Output the [x, y] coordinate of the center of the cell containing the given text.  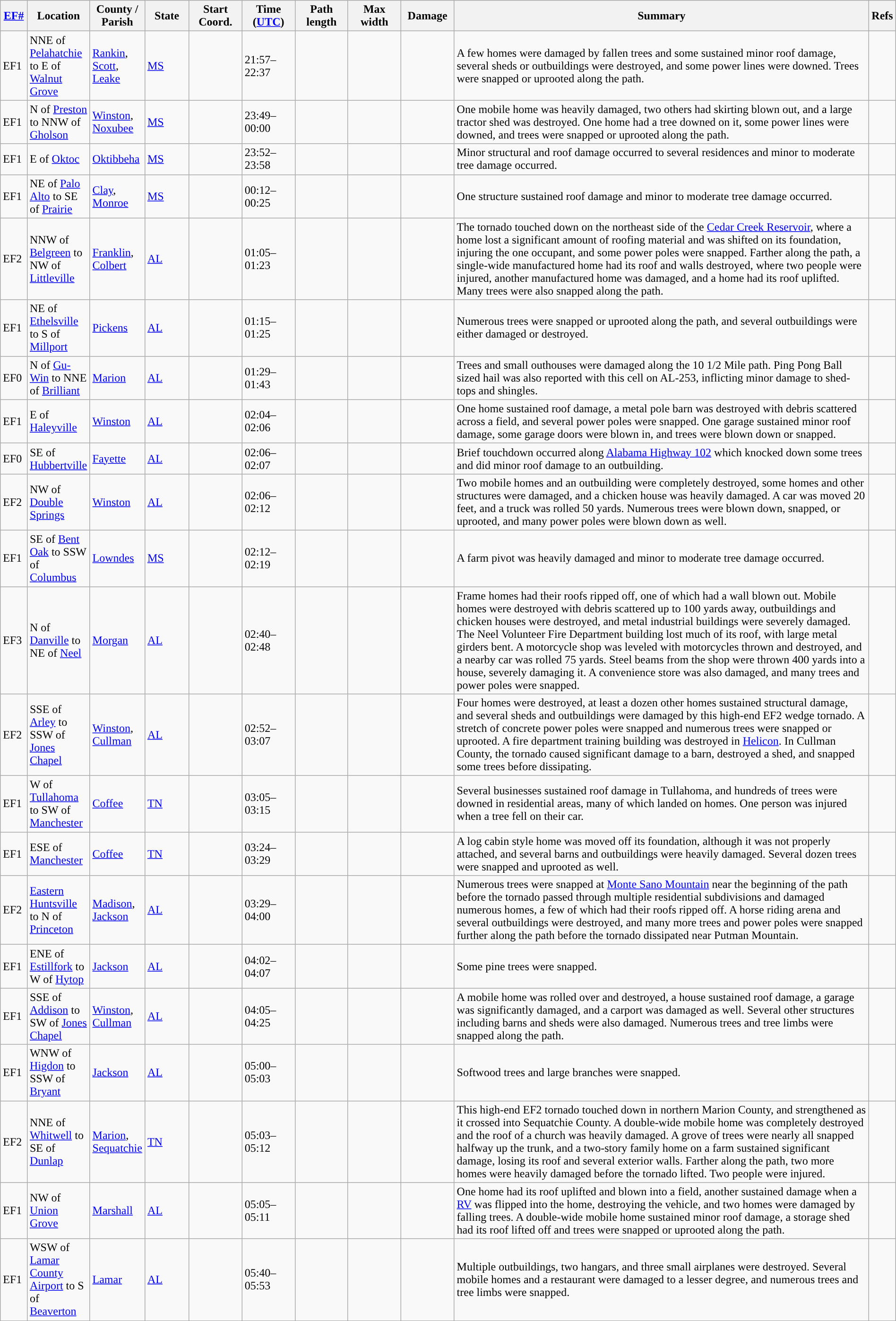
N of Gu-Win to NNE of Brilliant [59, 378]
Location [59, 16]
W of Tullahoma to SW of Manchester [59, 804]
02:40–02:48 [268, 640]
SSE of Addison to SW of Jones Chapel [59, 1017]
03:05–03:15 [268, 804]
Brief touchdown occurred along Alabama Highway 102 which knocked down some trees and did minor roof damage to an outbuilding. [662, 459]
NW of Union Grove [59, 1210]
Rankin, Scott, Leake [117, 66]
Marshall [117, 1210]
NNE of Pelahatchie to E of Walnut Grove [59, 66]
Marion [117, 378]
Path length [321, 16]
02:52–03:07 [268, 735]
04:05–04:25 [268, 1017]
A farm pivot was heavily damaged and minor to moderate tree damage occurred. [662, 558]
Softwood trees and large branches were snapped. [662, 1072]
Max width [374, 16]
02:12–02:19 [268, 558]
02:06–02:12 [268, 502]
03:29–04:00 [268, 910]
Damage [427, 16]
E of Oktoc [59, 159]
04:02–04:07 [268, 966]
Fayette [117, 459]
00:12–00:25 [268, 196]
Winston, Noxubee [117, 122]
NE of Palo Alto to SE of Prairie [59, 196]
02:06–02:07 [268, 459]
Refs [882, 16]
NW of Double Springs [59, 502]
Numerous trees were snapped or uprooted along the path, and several outbuildings were either damaged or destroyed. [662, 328]
SE of Bent Oak to SSW of Columbus [59, 558]
Clay, Monroe [117, 196]
County / Parish [117, 16]
SE of Hubbertville [59, 459]
Lamar [117, 1279]
Eastern Huntsville to N of Princeton [59, 910]
Franklin, Colbert [117, 259]
Some pine trees were snapped. [662, 966]
NNW of Belgreen to NW of Littleville [59, 259]
Time (UTC) [268, 16]
SSE of Arley to SSW of Jones Chapel [59, 735]
E of Haleyville [59, 421]
Summary [662, 16]
01:05–01:23 [268, 259]
EF# [14, 16]
Minor structural and roof damage occurred to several residences and minor to moderate tree damage occurred. [662, 159]
Madison, Jackson [117, 910]
ENE of Estillfork to W of Hytop [59, 966]
23:52–23:58 [268, 159]
03:24–03:29 [268, 854]
NNE of Whitwell to SE of Dunlap [59, 1141]
05:03–05:12 [268, 1141]
NE of Ethelsville to S of Millport [59, 328]
N of Danville to NE of Neel [59, 640]
EF3 [14, 640]
01:15–01:25 [268, 328]
Start Coord. [215, 16]
ESE of Manchester [59, 854]
Pickens [117, 328]
05:40–05:53 [268, 1279]
01:29–01:43 [268, 378]
21:57–22:37 [268, 66]
05:05–05:11 [268, 1210]
One structure sustained roof damage and minor to moderate tree damage occurred. [662, 196]
23:49–00:00 [268, 122]
State [166, 16]
Marion, Sequatchie [117, 1141]
N of Preston to NNW of Gholson [59, 122]
Lowndes [117, 558]
Morgan [117, 640]
Oktibbeha [117, 159]
WSW of Lamar County Airport to S of Beaverton [59, 1279]
02:04–02:06 [268, 421]
05:00–05:03 [268, 1072]
WNW of Higdon to SSW of Bryant [59, 1072]
